Pinpoint the cell where the given text exists, returning its (X, Y) midpoint coordinate. 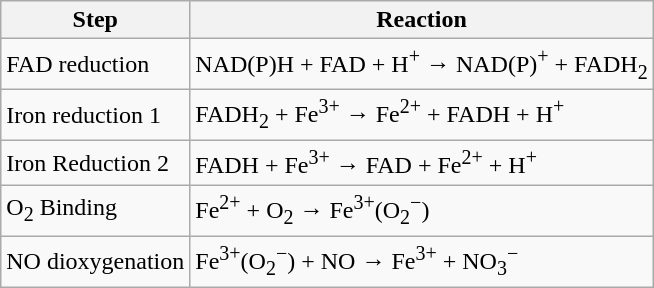
FADH + Fe3+ → FAD + Fe2+ + H+ (422, 162)
FAD reduction (96, 64)
FADH2 + Fe3+ → Fe2+ + FADH + H+ (422, 116)
Iron reduction 1 (96, 116)
Step (96, 20)
Iron Reduction 2 (96, 162)
NO dioxygenation (96, 262)
Reaction (422, 20)
Fe3+(O2−) + NO → Fe3+ + NO3− (422, 262)
O2 Binding (96, 210)
Fe2+ + O2 → Fe3+(O2−) (422, 210)
NAD(P)H + FAD + H+ → NAD(P)+ + FADH2 (422, 64)
